Capture the cell that displays the provided text and extract its [X, Y] central coordinate. 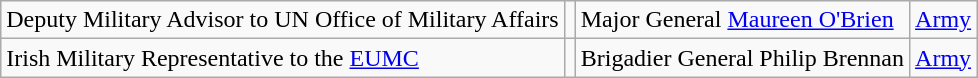
Deputy Military Advisor to UN Office of Military Affairs [282, 20]
Brigadier General Philip Brennan [742, 58]
Irish Military Representative to the EUMC [282, 58]
Major General Maureen O'Brien [742, 20]
